Capture the cell that displays the provided text and extract its (x, y) central coordinate. 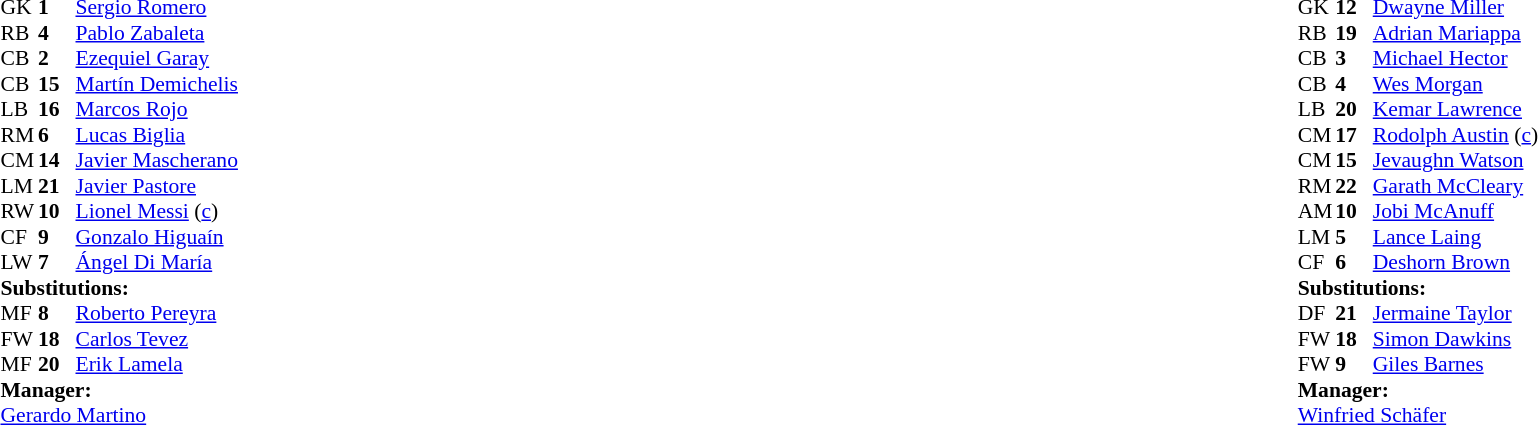
Javier Mascherano (157, 161)
LW (19, 263)
RW (19, 211)
8 (57, 313)
AM (1317, 211)
2 (57, 59)
Lucas Biglia (157, 135)
22 (1354, 186)
Gonzalo Higuaín (157, 237)
5 (1354, 237)
Substitutions: (118, 288)
DF (1317, 313)
7 (57, 263)
Ángel Di María (157, 263)
Marcos Rojo (157, 109)
Erik Lamela (157, 365)
Roberto Pereyra (157, 313)
Manager: (118, 390)
16 (57, 109)
19 (1354, 33)
17 (1354, 135)
Carlos Tevez (157, 339)
Lionel Messi (c) (157, 211)
3 (1354, 59)
Javier Pastore (157, 186)
Ezequiel Garay (157, 59)
Pablo Zabaleta (157, 33)
Martín Demichelis (157, 84)
14 (57, 161)
